Provide the (x, y) coordinate of the cell's center where the given text is located.  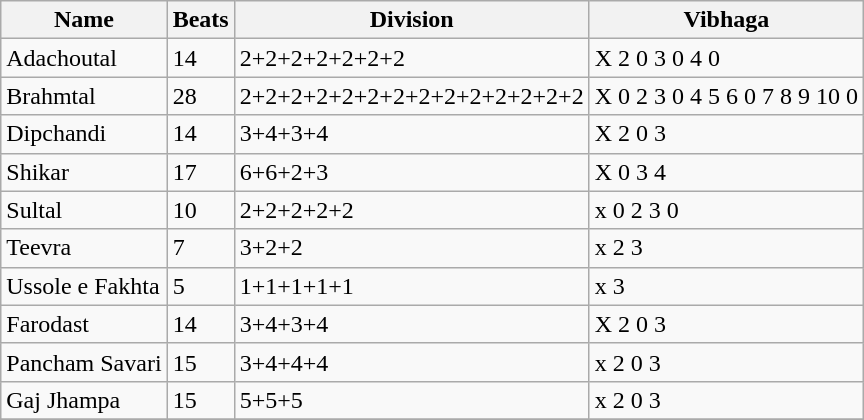
2+2+2+2+2+2+2+2+2+2+2+2+2+2 (412, 96)
Brahmtal (84, 96)
Division (412, 20)
Pancham Savari (84, 362)
3+2+2 (412, 248)
1+1+1+1+1 (412, 286)
Farodast (84, 324)
x 0 2 3 0 (726, 210)
2+2+2+2+2 (412, 210)
3+4+4+4 (412, 362)
Gaj Jhampa (84, 400)
17 (200, 172)
Shikar (84, 172)
2+2+2+2+2+2+2 (412, 58)
Adachoutal (84, 58)
X 2 0 3 0 4 0 (726, 58)
x 2 3 (726, 248)
28 (200, 96)
Sultal (84, 210)
6+6+2+3 (412, 172)
5+5+5 (412, 400)
x 3 (726, 286)
Beats (200, 20)
10 (200, 210)
7 (200, 248)
Dipchandi (84, 134)
X 0 3 4 (726, 172)
X 0 2 3 0 4 5 6 0 7 8 9 10 0 (726, 96)
Ussole e Fakhta (84, 286)
Vibhaga (726, 20)
5 (200, 286)
Name (84, 20)
Teevra (84, 248)
